Locate the cell with the specified text and output its [X, Y] center coordinate. 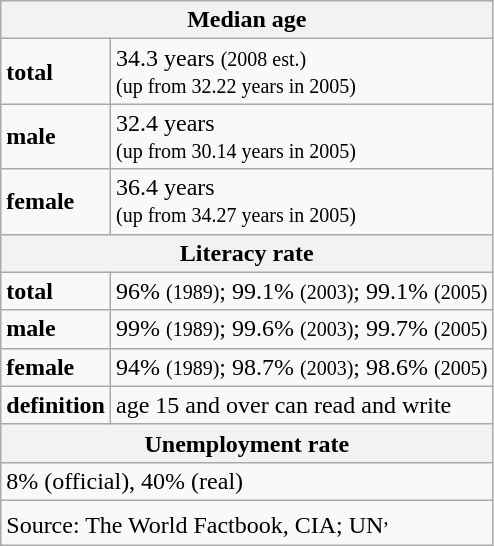
definition [56, 405]
Literacy rate [247, 253]
Unemployment rate [247, 443]
Source: The World Factbook, CIA; UN, [247, 522]
Median age [247, 20]
94% (1989); 98.7% (2003); 98.6% (2005) [302, 367]
34.3 years (2008 est.)(up from 32.22 years in 2005) [302, 72]
age 15 and over can read and write [302, 405]
99% (1989); 99.6% (2003); 99.7% (2005) [302, 329]
36.4 years(up from 34.27 years in 2005) [302, 202]
96% (1989); 99.1% (2003); 99.1% (2005) [302, 291]
8% (official), 40% (real) [247, 481]
32.4 years(up from 30.14 years in 2005) [302, 136]
